For the text-containing cell, return its midpoint in (X, Y) coordinate format. 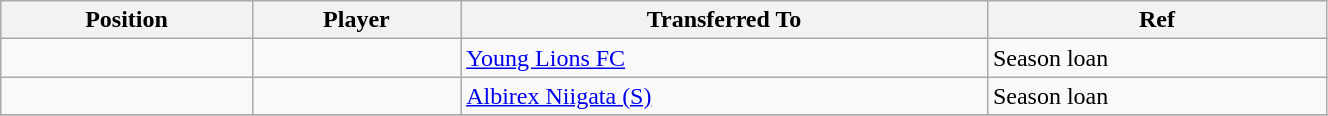
Transferred To (724, 20)
Ref (1156, 20)
Player (356, 20)
Young Lions FC (724, 58)
Position (126, 20)
Albirex Niigata (S) (724, 96)
